Extract the [x, y] coordinate from the center of the cell holding the provided text.  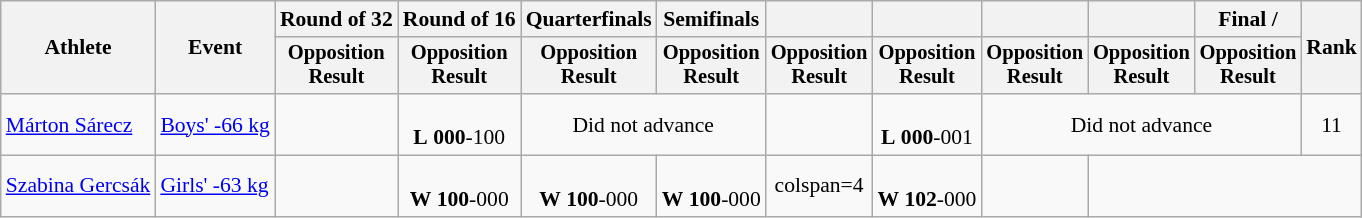
Round of 32 [336, 19]
Girls' -63 kg [215, 186]
11 [1332, 124]
L 000-100 [460, 124]
Rank [1332, 48]
Quarterfinals [589, 19]
W 102-000 [926, 186]
Szabina Gercsák [78, 186]
Event [215, 48]
Athlete [78, 48]
Boys' -66 kg [215, 124]
Márton Sárecz [78, 124]
Round of 16 [460, 19]
Final / [1248, 19]
colspan=4 [820, 186]
L 000-001 [926, 124]
Semifinals [712, 19]
